Return [x, y] of the center of cell containing provided text 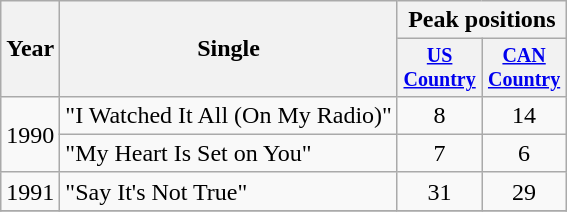
Single [229, 49]
US Country [439, 68]
7 [439, 153]
"I Watched It All (On My Radio)" [229, 115]
"Say It's Not True" [229, 191]
1991 [30, 191]
"My Heart Is Set on You" [229, 153]
31 [439, 191]
6 [524, 153]
CAN Country [524, 68]
1990 [30, 134]
Year [30, 49]
Peak positions [482, 20]
8 [439, 115]
14 [524, 115]
29 [524, 191]
